For the text-containing cell, return its midpoint in [x, y] coordinate format. 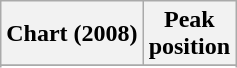
Chart (2008) [72, 34]
Peak position [189, 34]
